Provide the [x, y] coordinate of the cell's center where the given text is located.  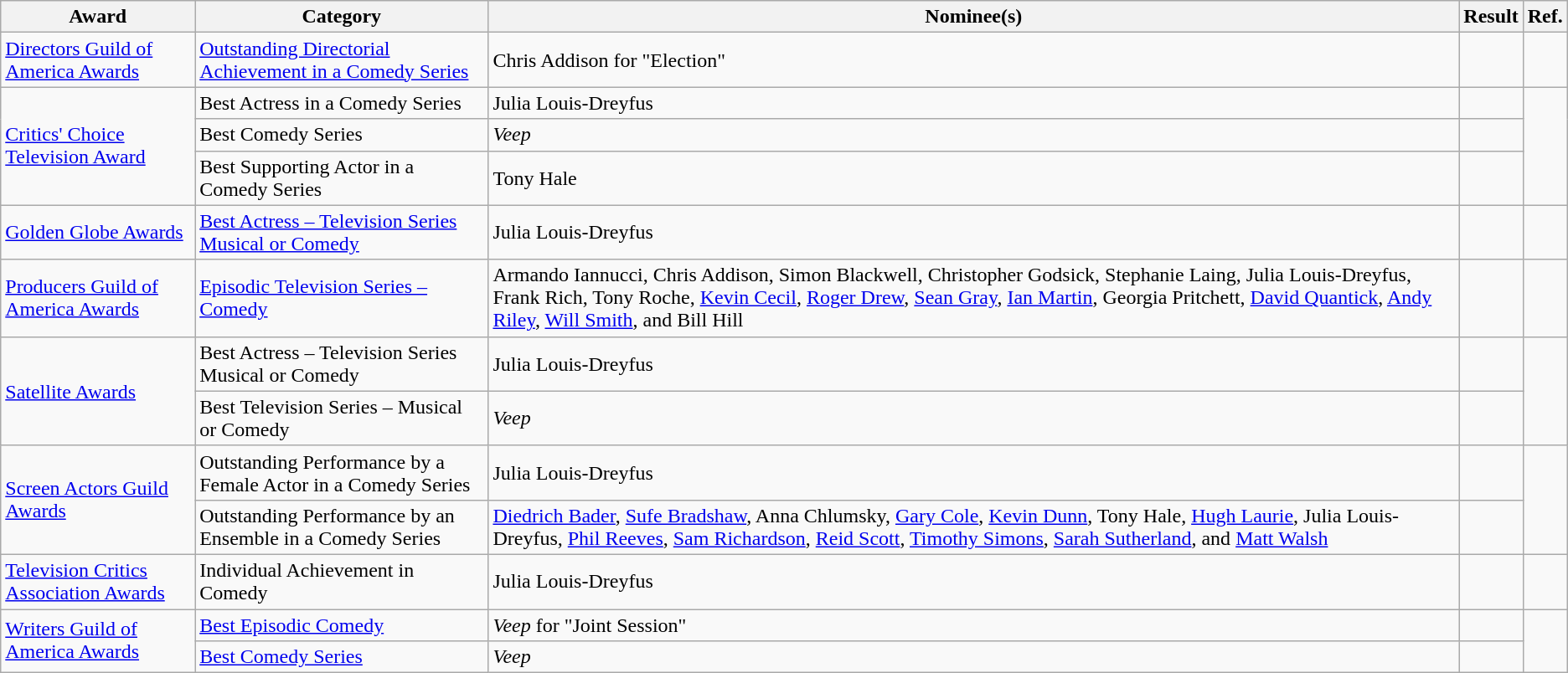
Tony Hale [973, 177]
Nominee(s) [973, 17]
Category [342, 17]
Outstanding Performance by a Female Actor in a Comedy Series [342, 472]
Result [1491, 17]
Golden Globe Awards [98, 233]
Writers Guild of America Awards [98, 641]
Award [98, 17]
Ref. [1545, 17]
Veep for "Joint Session" [973, 625]
Satellite Awards [98, 391]
Outstanding Directorial Achievement in a Comedy Series [342, 60]
Screen Actors Guild Awards [98, 500]
Episodic Television Series – Comedy [342, 298]
Chris Addison for "Election" [973, 60]
Television Critics Association Awards [98, 581]
Critics' Choice Television Award [98, 146]
Best Actress in a Comedy Series [342, 103]
Best Television Series – Musical or Comedy [342, 419]
Best Episodic Comedy [342, 625]
Best Supporting Actor in a Comedy Series [342, 177]
Directors Guild of America Awards [98, 60]
Outstanding Performance by an Ensemble in a Comedy Series [342, 527]
Individual Achievement in Comedy [342, 581]
Producers Guild of America Awards [98, 298]
